Return the [x, y] coordinate for the center point of the cell that contains the specified text.  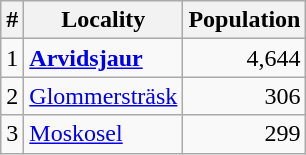
1 [12, 58]
3 [12, 134]
Locality [104, 20]
4,644 [244, 58]
Moskosel [104, 134]
Population [244, 20]
299 [244, 134]
Glommersträsk [104, 96]
2 [12, 96]
306 [244, 96]
# [12, 20]
Arvidsjaur [104, 58]
